For the text-containing cell, return its midpoint in [x, y] coordinate format. 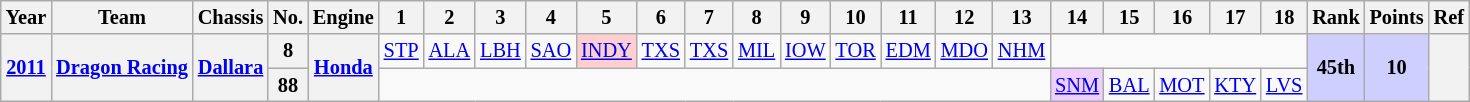
INDY [606, 51]
4 [551, 17]
BAL [1129, 85]
18 [1284, 17]
SAO [551, 51]
MIL [756, 51]
14 [1077, 17]
16 [1182, 17]
SNM [1077, 85]
1 [402, 17]
5 [606, 17]
NHM [1022, 51]
3 [500, 17]
2011 [26, 68]
15 [1129, 17]
No. [288, 17]
Engine [344, 17]
ALA [450, 51]
Chassis [230, 17]
TOR [856, 51]
6 [661, 17]
Ref [1449, 17]
Year [26, 17]
12 [964, 17]
LVS [1284, 85]
9 [805, 17]
45th [1336, 68]
MOT [1182, 85]
2 [450, 17]
Team [122, 17]
13 [1022, 17]
MDO [964, 51]
Points [1397, 17]
88 [288, 85]
17 [1235, 17]
Rank [1336, 17]
7 [709, 17]
STP [402, 51]
Dragon Racing [122, 68]
11 [908, 17]
LBH [500, 51]
IOW [805, 51]
Honda [344, 68]
EDM [908, 51]
KTY [1235, 85]
Dallara [230, 68]
